From the cell containing the given text, extract its center point as [X, Y] coordinate. 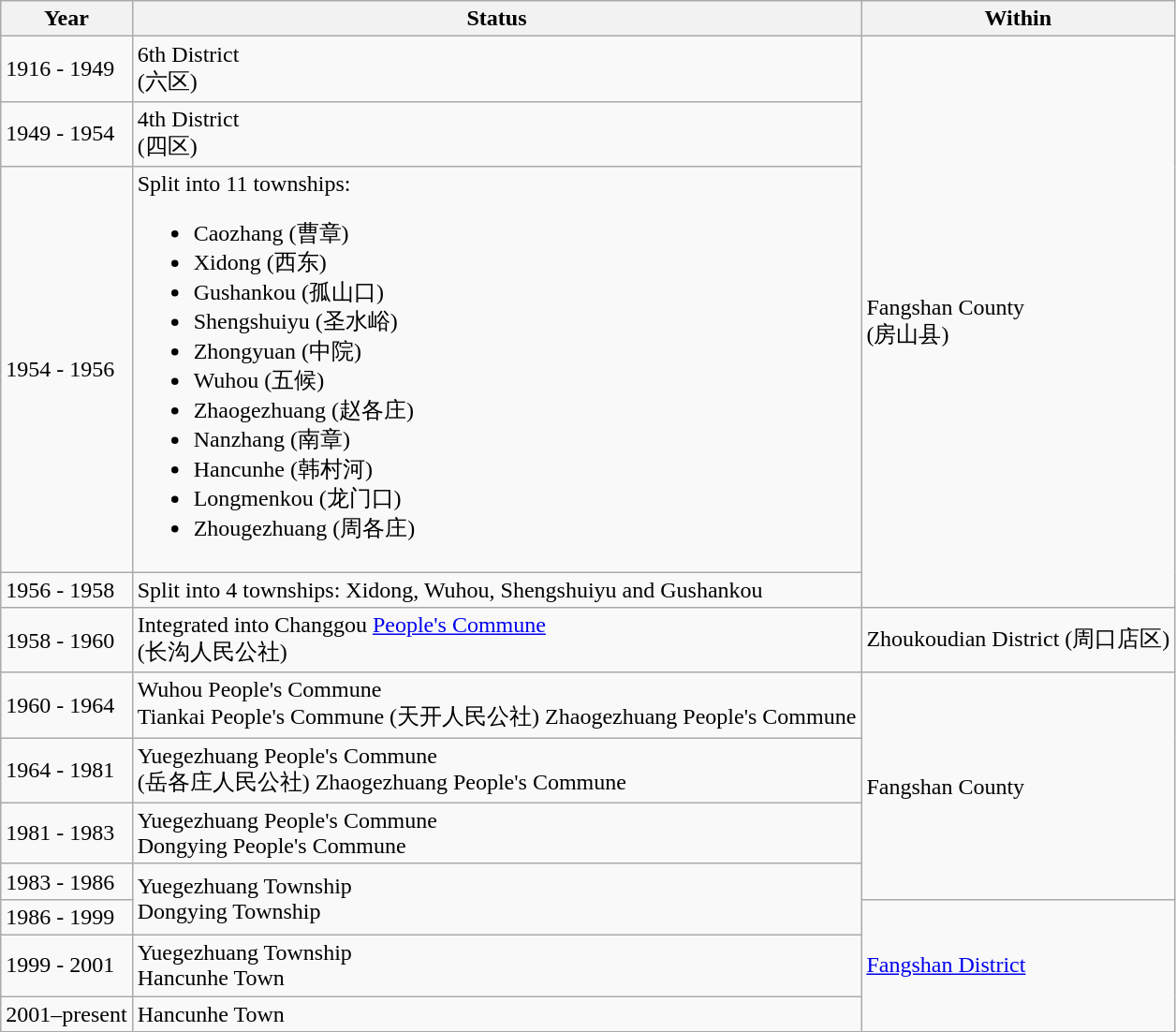
4th District(四区) [496, 134]
Split into 4 townships: Xidong, Wuhou, Shengshuiyu and Gushankou [496, 589]
Within [1019, 19]
Fangshan County [1019, 786]
Yuegezhuang TownshipHancunhe Town [496, 965]
1964 - 1981 [66, 771]
Fangshan District [1019, 965]
1981 - 1983 [66, 833]
Wuhou People's CommuneTiankai People's Commune (天开人民公社) Zhaogezhuang People's Commune [496, 705]
Integrated into Changgou People's Commune(长沟人民公社) [496, 641]
1956 - 1958 [66, 589]
1999 - 2001 [66, 965]
Yuegezhuang People's Commune(岳各庄人民公社) Zhaogezhuang People's Commune [496, 771]
Fangshan County(房山县) [1019, 322]
Yuegezhuang People's CommuneDongying People's Commune [496, 833]
1916 - 1949 [66, 69]
1954 - 1956 [66, 369]
Year [66, 19]
Status [496, 19]
1960 - 1964 [66, 705]
1986 - 1999 [66, 917]
Yuegezhuang TownshipDongying Township [496, 899]
6th District(六区) [496, 69]
1958 - 1960 [66, 641]
2001–present [66, 1014]
1949 - 1954 [66, 134]
1983 - 1986 [66, 881]
Hancunhe Town [496, 1014]
Zhoukoudian District (周口店区) [1019, 641]
